Extract the (X, Y) coordinate from the center of the cell holding the provided text.  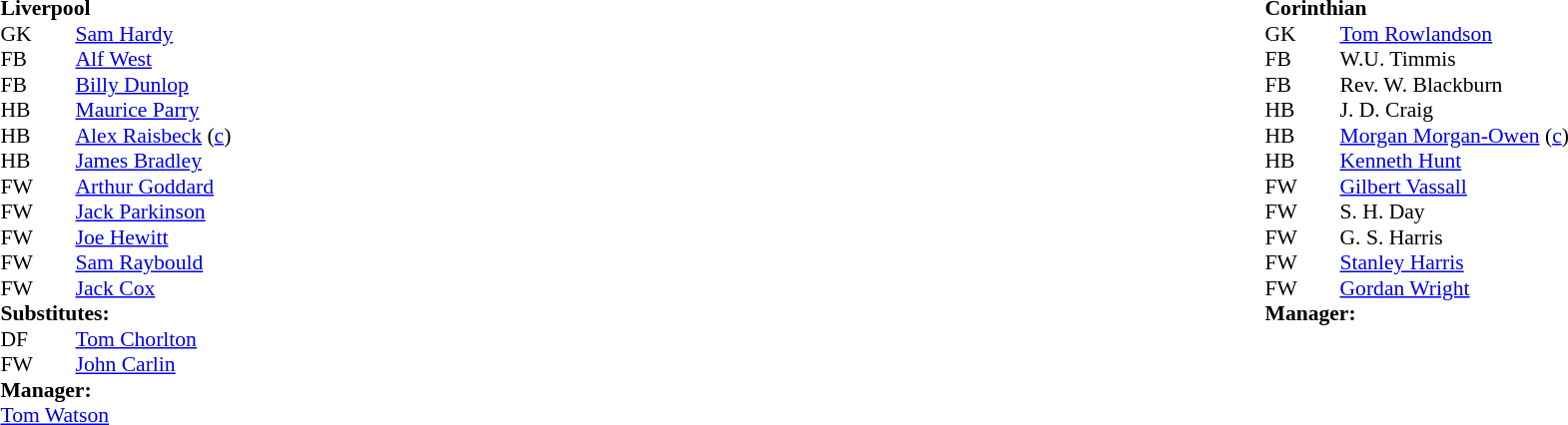
Maurice Parry (154, 111)
Billy Dunlop (154, 85)
Alf West (154, 59)
James Bradley (154, 161)
Alex Raisbeck (c) (154, 136)
Joe Hewitt (154, 237)
Jack Cox (154, 288)
Tom Chorlton (154, 339)
Substitutes: (116, 314)
John Carlin (154, 364)
DF (19, 339)
Arthur Goddard (154, 187)
Sam Raybould (154, 262)
Jack Parkinson (154, 212)
Manager: (116, 390)
Sam Hardy (154, 34)
